Identify which cell holds the provided text, then report its (X, Y) central coordinate. 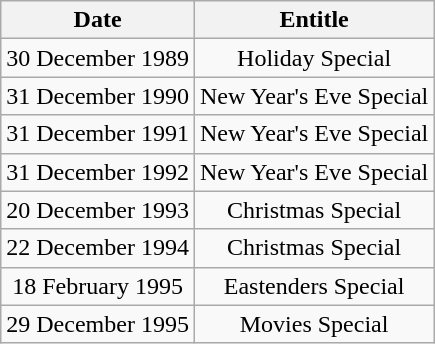
29 December 1995 (98, 324)
Holiday Special (314, 58)
22 December 1994 (98, 248)
31 December 1991 (98, 134)
31 December 1990 (98, 96)
18 February 1995 (98, 286)
Entitle (314, 20)
20 December 1993 (98, 210)
30 December 1989 (98, 58)
Date (98, 20)
Eastenders Special (314, 286)
31 December 1992 (98, 172)
Movies Special (314, 324)
